For the text-containing cell, return its midpoint in [X, Y] coordinate format. 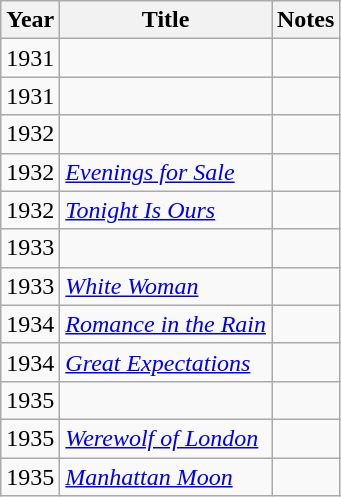
Notes [306, 20]
Year [30, 20]
Romance in the Rain [166, 324]
Great Expectations [166, 362]
Werewolf of London [166, 438]
Tonight Is Ours [166, 210]
Title [166, 20]
Evenings for Sale [166, 172]
White Woman [166, 286]
Manhattan Moon [166, 477]
